From the cell containing the given text, extract its center point as [X, Y] coordinate. 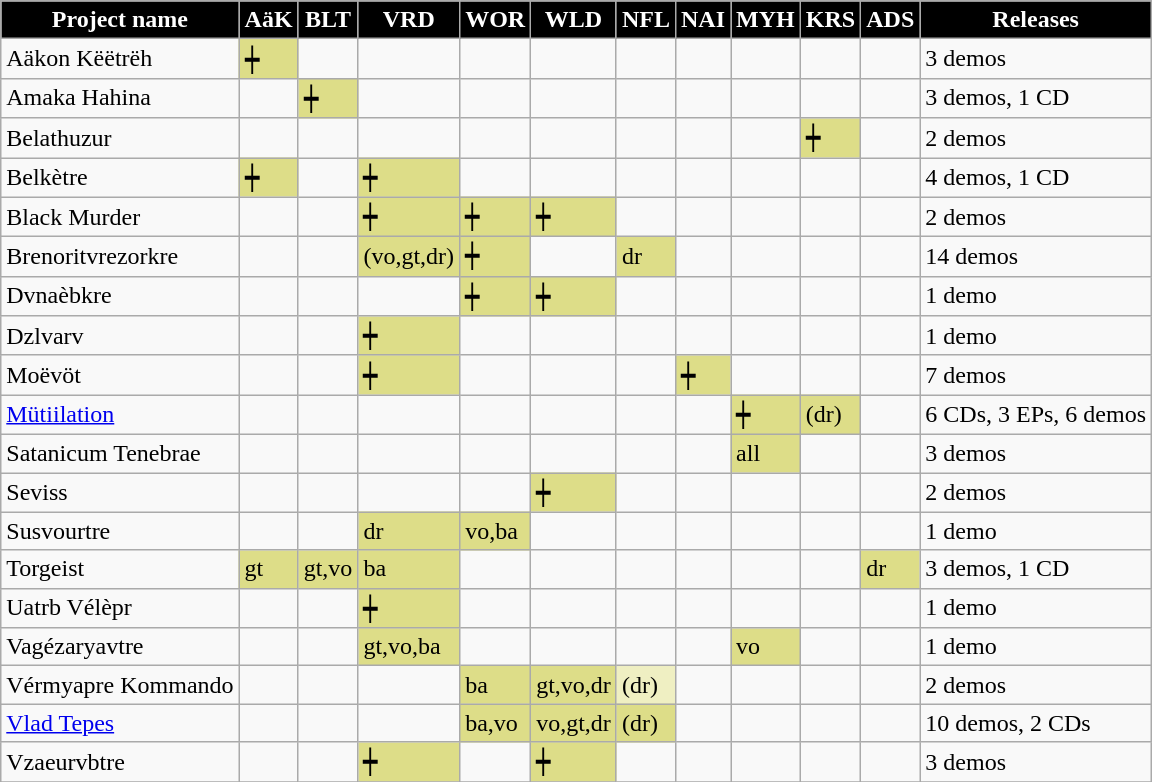
Belathuzur [120, 138]
Uatrb Vélèpr [120, 608]
Brenoritvrezorkre [120, 257]
Dvnaèbkre [120, 296]
10 demos, 2 CDs [1036, 723]
vo,ba [496, 531]
Belkètre [120, 178]
gt,vo,dr [574, 685]
Project name [120, 20]
ADS [890, 20]
NAI [702, 20]
MYH [766, 20]
Vzaeurvbtre [120, 762]
Vagézaryavtre [120, 647]
Mütiilation [120, 415]
WOR [496, 20]
gt,vo [328, 569]
Amaka Hahina [120, 98]
WLD [574, 20]
Seviss [120, 492]
Moëvöt [120, 375]
BLT [328, 20]
ba,vo [496, 723]
NFL [646, 20]
AäK [268, 20]
gt,vo,ba [409, 647]
KRS [830, 20]
Torgeist [120, 569]
Aäkon Këëtrëh [120, 59]
vo [766, 647]
gt [268, 569]
(vo,gt,dr) [409, 257]
vo,gt,dr [574, 723]
6 CDs, 3 EPs, 6 demos [1036, 415]
Satanicum Tenebrae [120, 453]
VRD [409, 20]
all [766, 453]
Releases [1036, 20]
Dzlvarv [120, 336]
Vlad Tepes [120, 723]
4 demos, 1 CD [1036, 178]
Susvourtre [120, 531]
Black Murder [120, 217]
7 demos [1036, 375]
Vérmyapre Kommando [120, 685]
14 demos [1036, 257]
